Output the [x, y] coordinate of the center of the cell containing the given text.  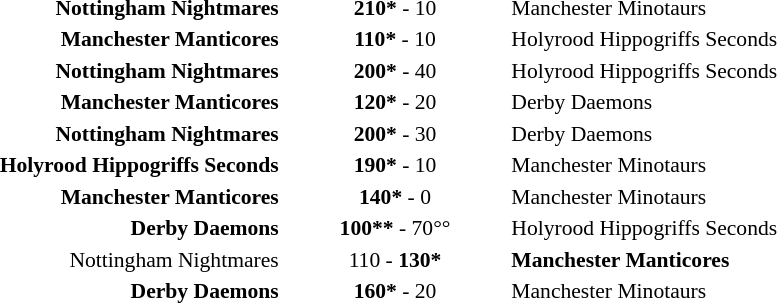
190* - 10 [396, 165]
110 - 130* [396, 260]
100** - 70°° [396, 228]
120* - 20 [396, 102]
200* - 30 [396, 134]
110* - 10 [396, 39]
200* - 40 [396, 70]
140* - 0 [396, 196]
